From the cell containing the given text, extract its center point as [X, Y] coordinate. 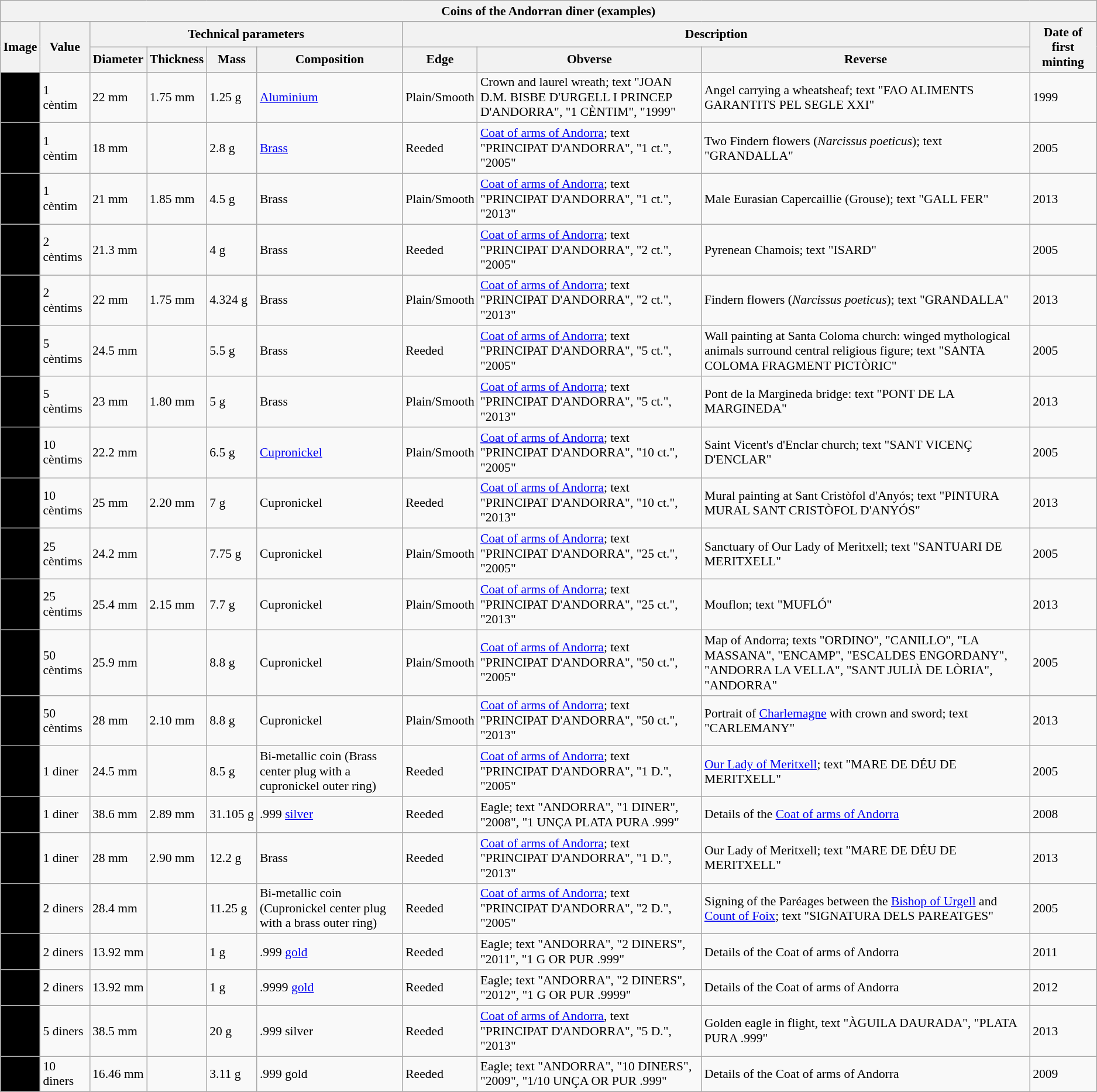
Image [20, 47]
12.2 g [232, 858]
2.20 mm [177, 503]
2.8 g [232, 149]
24.2 mm [118, 554]
Technical parameters [246, 34]
7 g [232, 503]
Crown and laurel wreath; text "JOAN D.M. BISBE D'URGELL I PRINCEP D'ANDORRA", "1 CÈNTIM", "1999" [590, 97]
Bi-metallic coin (Brass center plug with a cupronickel outer ring) [330, 771]
20 g [232, 1031]
1.80 mm [177, 401]
Coat of arms of Andorra; text "PRINCIPAT D'ANDORRA", "5 ct.", "2013" [590, 401]
Pyrenean Chamois; text "ISARD" [866, 249]
5 diners [64, 1031]
Reverse [866, 60]
Obverse [590, 60]
21.3 mm [118, 249]
Findern flowers (Narcissus poeticus); text "GRANDALLA" [866, 301]
Aluminium [330, 97]
38.6 mm [118, 815]
8.5 g [232, 771]
Value [64, 47]
1.25 g [232, 97]
1999 [1062, 97]
2008 [1062, 815]
Coat of arms of Andorra, text "PRINCIPAT D'ANDORRA", "5 D.", "2013" [590, 1031]
Signing of the Paréages between the Bishop of Urgell and Count of Foix; text "SIGNATURA DELS PAREATGES" [866, 908]
Pont de la Margineda bridge: text "PONT DE LA MARGINEDA" [866, 401]
Description [716, 34]
2.10 mm [177, 721]
Edge [440, 60]
18 mm [118, 149]
Composition [330, 60]
Portrait of Charlemagne with crown and sword; text "CARLEMANY" [866, 721]
22.2 mm [118, 453]
Coins of the Andorran diner (examples) [549, 11]
Mass [232, 60]
2009 [1062, 1074]
Coat of arms of Andorra; text "PRINCIPAT D'ANDORRA", "1 D.", "2013" [590, 858]
2.90 mm [177, 858]
3.11 g [232, 1074]
Coat of arms of Andorra; text "PRINCIPAT D'ANDORRA", "50 ct.", "2005" [590, 662]
2012 [1062, 988]
7.75 g [232, 554]
Coat of arms of Andorra; text "PRINCIPAT D'ANDORRA", "1 ct.", "2005" [590, 149]
1.85 mm [177, 199]
11.25 g [232, 908]
Bi-metallic coin (Cupronickel center plug with a brass outer ring) [330, 908]
Thickness [177, 60]
2.89 mm [177, 815]
Coat of arms of Andorra; text "PRINCIPAT D'ANDORRA", "10 ct.", "2013" [590, 503]
Saint Vicent's d'Enclar church; text "SANT VICENÇ D'ENCLAR" [866, 453]
16.46 mm [118, 1074]
Eagle; text "ANDORRA", "10 DINERS", "2009", "1/10 UNÇA OR PUR .999" [590, 1074]
Map of Andorra; texts "ORDINO", "CANILLO", "LA MASSANA", "ENCAMP", "ESCALDES ENGORDANY", "ANDORRA LA VELLA", "SANT JULIÀ DE LÒRIA", "ANDORRA" [866, 662]
Two Findern flowers (Narcissus poeticus); text "GRANDALLA" [866, 149]
Coat of arms of Andorra; text "PRINCIPAT D'ANDORRA", "50 ct.", "2013" [590, 721]
Mural painting at Sant Cristòfol d'Anyós; text "PINTURA MURAL SANT CRISTÒFOL D'ANYÓS" [866, 503]
7.7 g [232, 605]
28.4 mm [118, 908]
Coat of arms of Andorra; text "PRINCIPAT D'ANDORRA", "1 D.", "2005" [590, 771]
2011 [1062, 952]
Diameter [118, 60]
Coat of arms of Andorra; text "PRINCIPAT D'ANDORRA", "25 ct.", "2005" [590, 554]
25 mm [118, 503]
38.5 mm [118, 1031]
Eagle; text "ANDORRA", "2 DINERS", "2012", "1 G OR PUR .9999" [590, 988]
2.15 mm [177, 605]
.9999 gold [330, 988]
4.324 g [232, 301]
23 mm [118, 401]
Eagle; text "ANDORRA", "1 DINER", "2008", "1 UNÇA PLATA PURA .999" [590, 815]
21 mm [118, 199]
31.105 g [232, 815]
Sanctuary of Our Lady of Meritxell; text "SANTUARI DE MERITXELL" [866, 554]
25.9 mm [118, 662]
Coat of arms of Andorra; text "PRINCIPAT D'ANDORRA", "2 ct.", "2005" [590, 249]
10 diners [64, 1074]
Coat of arms of Andorra; text "PRINCIPAT D'ANDORRA", "25 ct.", "2013" [590, 605]
Wall painting at Santa Coloma church: winged mythological animals surround central religious figure; text "SANTA COLOMA FRAGMENT PICTÒRIC" [866, 351]
Coat of arms of Andorra; text "PRINCIPAT D'ANDORRA", "5 ct.", "2005" [590, 351]
25.4 mm [118, 605]
5.5 g [232, 351]
Eagle; text "ANDORRA", "2 DINERS", "2011", "1 G OR PUR .999" [590, 952]
Coat of arms of Andorra; text "PRINCIPAT D'ANDORRA", "1 ct.", "2013" [590, 199]
4 g [232, 249]
Male Eurasian Capercaillie (Grouse); text "GALL FER" [866, 199]
Coat of arms of Andorra; text "PRINCIPAT D'ANDORRA", "10 ct.", "2005" [590, 453]
5 g [232, 401]
Angel carrying a wheatsheaf; text "FAO ALIMENTS GARANTITS PEL SEGLE XXI" [866, 97]
Golden eagle in flight, text "ÀGUILA DAURADA", "PLATA PURA .999" [866, 1031]
Date of first minting [1062, 47]
Coat of arms of Andorra; text "PRINCIPAT D'ANDORRA", "2 D.", "2005" [590, 908]
6.5 g [232, 453]
Coat of arms of Andorra; text "PRINCIPAT D'ANDORRA", "2 ct.", "2013" [590, 301]
4.5 g [232, 199]
Mouflon; text "MUFLÓ" [866, 605]
